Output the (X, Y) coordinate of the center of the cell containing the given text.  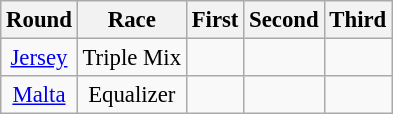
Equalizer (132, 95)
Malta (39, 95)
Triple Mix (132, 58)
Race (132, 20)
First (214, 20)
Jersey (39, 58)
Round (39, 20)
Third (358, 20)
Second (284, 20)
